Identify which cell holds the provided text, then report its [X, Y] central coordinate. 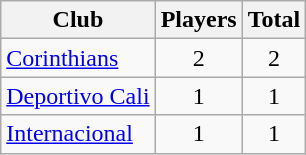
Internacional [78, 134]
Club [78, 20]
Players [198, 20]
Total [274, 20]
Corinthians [78, 58]
Deportivo Cali [78, 96]
